Identify which cell holds the provided text, then report its (X, Y) central coordinate. 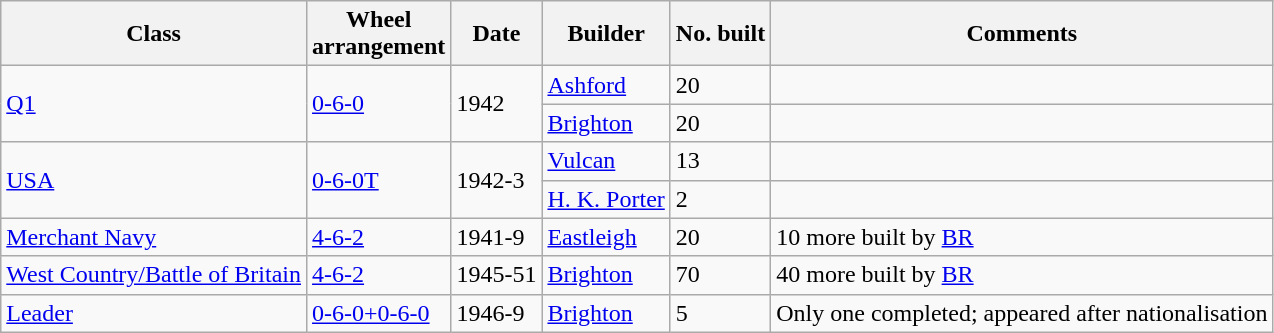
0-6-0 (379, 104)
2 (720, 199)
Comments (1022, 34)
USA (154, 180)
0-6-0T (379, 180)
Merchant Navy (154, 237)
5 (720, 313)
70 (720, 275)
Vulcan (606, 161)
1945-51 (496, 275)
10 more built by BR (1022, 237)
Class (154, 34)
1946-9 (496, 313)
Leader (154, 313)
40 more built by BR (1022, 275)
Date (496, 34)
Eastleigh (606, 237)
1941-9 (496, 237)
0-6-0+0-6-0 (379, 313)
No. built (720, 34)
Ashford (606, 85)
13 (720, 161)
West Country/Battle of Britain (154, 275)
1942 (496, 104)
Builder (606, 34)
Q1 (154, 104)
Only one completed; appeared after nationalisation (1022, 313)
H. K. Porter (606, 199)
1942-3 (496, 180)
Wheelarrangement (379, 34)
